Identify which cell holds the provided text, then report its (x, y) central coordinate. 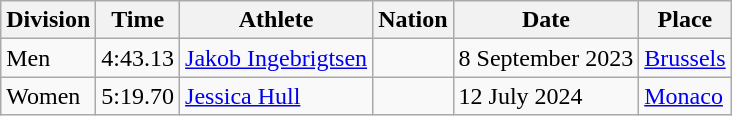
12 July 2024 (546, 96)
Jakob Ingebrigtsen (276, 58)
4:43.13 (138, 58)
Date (546, 20)
Division (48, 20)
8 September 2023 (546, 58)
Women (48, 96)
Time (138, 20)
Monaco (685, 96)
Brussels (685, 58)
Place (685, 20)
Nation (413, 20)
5:19.70 (138, 96)
Jessica Hull (276, 96)
Athlete (276, 20)
Men (48, 58)
